Locate the cell with the specified text and output its (X, Y) center coordinate. 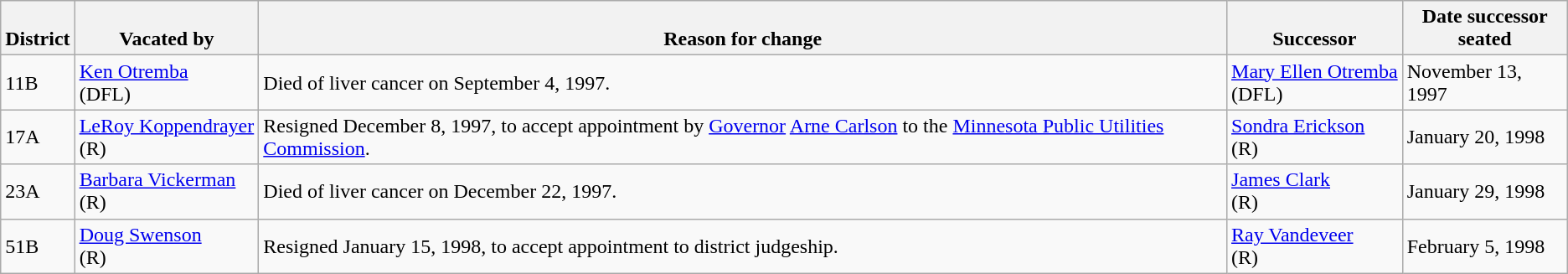
Ken Otremba(DFL) (167, 82)
Died of liver cancer on September 4, 1997. (743, 82)
11B (38, 82)
23A (38, 191)
January 20, 1998 (1484, 137)
Doug Swenson(R) (167, 246)
Died of liver cancer on December 22, 1997. (743, 191)
Resigned December 8, 1997, to accept appointment by Governor Arne Carlson to the Minnesota Public Utilities Commission. (743, 137)
LeRoy Koppendrayer(R) (167, 137)
Resigned January 15, 1998, to accept appointment to district judgeship. (743, 246)
Successor (1315, 28)
51B (38, 246)
February 5, 1998 (1484, 246)
Reason for change (743, 28)
November 13, 1997 (1484, 82)
Mary Ellen Otremba(DFL) (1315, 82)
Date successorseated (1484, 28)
James Clark(R) (1315, 191)
January 29, 1998 (1484, 191)
Vacated by (167, 28)
District (38, 28)
17A (38, 137)
Ray Vandeveer(R) (1315, 246)
Sondra Erickson(R) (1315, 137)
Barbara Vickerman(R) (167, 191)
